Return the (x, y) coordinate for the center point of the cell that contains the specified text.  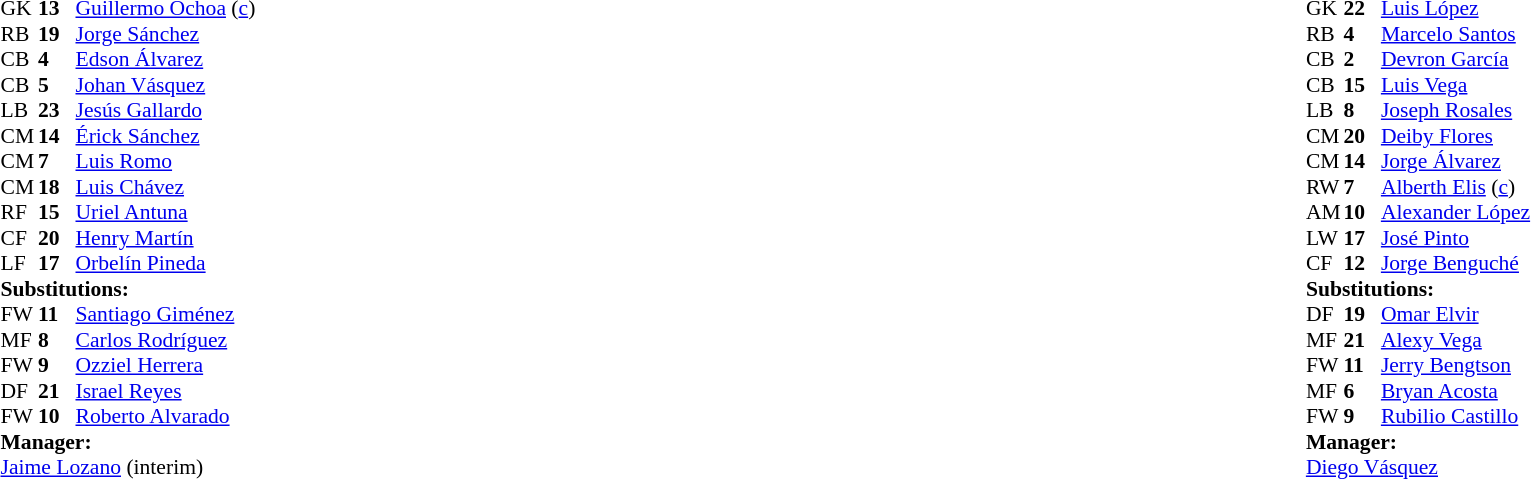
Omar Elvir (1456, 315)
Marcelo Santos (1456, 34)
23 (57, 111)
Bryan Acosta (1456, 391)
18 (57, 187)
Jesús Gallardo (166, 111)
Henry Martín (166, 238)
Luis Chávez (166, 187)
Uriel Antuna (166, 213)
José Pinto (1456, 238)
RF (19, 213)
Alexander López (1456, 213)
Jorge Álvarez (1456, 161)
Jerry Bengtson (1456, 365)
Edson Álvarez (166, 59)
Alexy Vega (1456, 340)
Orbelín Pineda (166, 263)
Johan Vásquez (166, 85)
Rubilio Castillo (1456, 417)
2 (1362, 59)
Roberto Alvarado (166, 417)
Érick Sánchez (166, 136)
Israel Reyes (166, 391)
Luis Romo (166, 161)
RW (1325, 187)
Luis Vega (1456, 85)
Joseph Rosales (1456, 111)
Santiago Giménez (166, 315)
5 (57, 85)
LF (19, 263)
Devron García (1456, 59)
Ozziel Herrera (166, 365)
AM (1325, 213)
6 (1362, 391)
Alberth Elis (c) (1456, 187)
Jorge Benguché (1456, 263)
12 (1362, 263)
LW (1325, 238)
Deiby Flores (1456, 136)
Carlos Rodríguez (166, 340)
Jorge Sánchez (166, 34)
